Scan for the cell matching the given text and deliver its [x, y] coordinate at center. 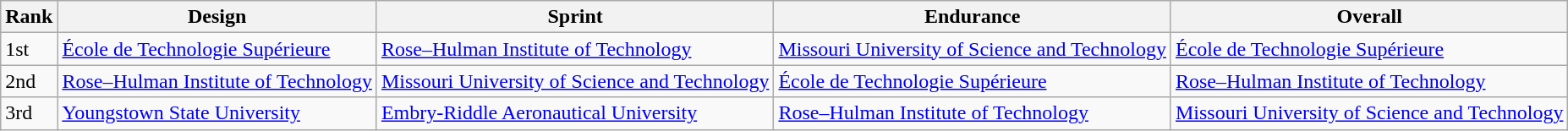
Youngstown State University [217, 113]
Sprint [575, 17]
Rank [29, 17]
Endurance [973, 17]
1st [29, 49]
Design [217, 17]
Overall [1369, 17]
3rd [29, 113]
Embry-Riddle Aeronautical University [575, 113]
2nd [29, 81]
